Capture the cell that displays the provided text and extract its (x, y) central coordinate. 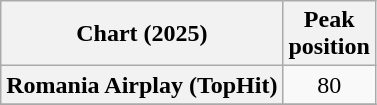
Chart (2025) (142, 34)
80 (329, 85)
Romania Airplay (TopHit) (142, 85)
Peakposition (329, 34)
